Provide the (x, y) coordinate of the cell's center where the given text is located.  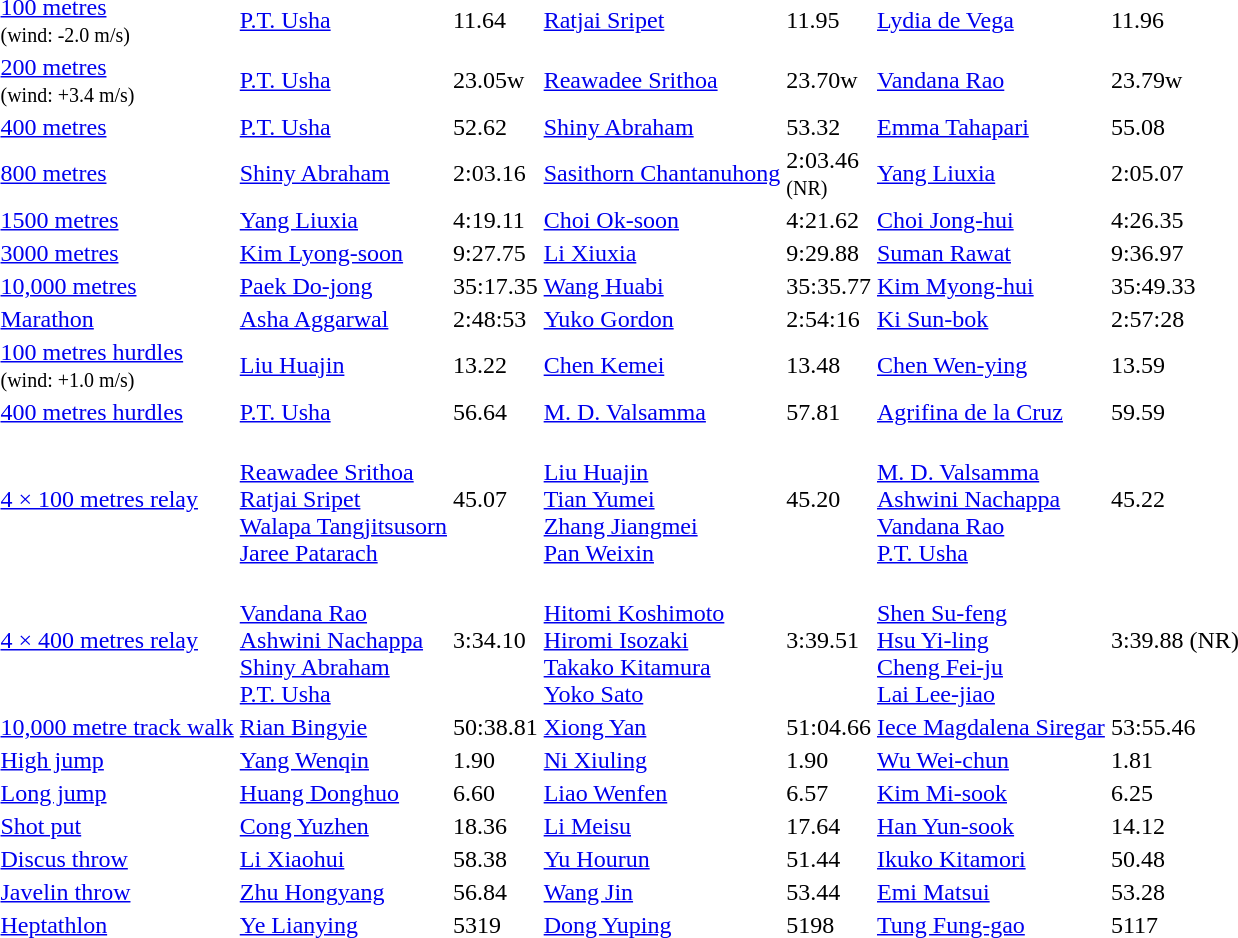
18.36 (495, 826)
51:04.66 (829, 727)
13.48 (829, 366)
56.64 (495, 412)
Li Meisu (662, 826)
Huang Donghuo (343, 793)
Chen Kemei (662, 366)
6.60 (495, 793)
58.38 (495, 859)
35:35.77 (829, 286)
Liao Wenfen (662, 793)
9:29.88 (829, 253)
Choi Jong-hui (990, 220)
13.22 (495, 366)
Li Xiaohui (343, 859)
53.44 (829, 892)
Yuko Gordon (662, 319)
2:54:16 (829, 319)
17.64 (829, 826)
Wu Wei-chun (990, 760)
Yang Wenqin (343, 760)
3:39.51 (829, 640)
53.32 (829, 127)
Zhu Hongyang (343, 892)
Emi Matsui (990, 892)
Ni Xiuling (662, 760)
Shen Su-fengHsu Yi-lingCheng Fei-juLai Lee-jiao (990, 640)
2:48:53 (495, 319)
50:38.81 (495, 727)
Choi Ok-soon (662, 220)
Asha Aggarwal (343, 319)
45.07 (495, 499)
52.62 (495, 127)
Wang Jin (662, 892)
Kim Mi-sook (990, 793)
6.57 (829, 793)
Reawadee SrithoaRatjai SripetWalapa TangjitsusornJaree Patarach (343, 499)
Cong Yuzhen (343, 826)
Kim Myong-hui (990, 286)
Kim Lyong-soon (343, 253)
Liu Huajin (343, 366)
Suman Rawat (990, 253)
2:03.16 (495, 174)
Han Yun-sook (990, 826)
Rian Bingyie (343, 727)
3:34.10 (495, 640)
57.81 (829, 412)
M. D. ValsammaAshwini NachappaVandana RaoP.T. Usha (990, 499)
Reawadee Srithoa (662, 80)
Ikuko Kitamori (990, 859)
56.84 (495, 892)
Liu HuajinTian YumeiZhang JiangmeiPan Weixin (662, 499)
Wang Huabi (662, 286)
Xiong Yan (662, 727)
2:03.46 (NR) (829, 174)
23.70w (829, 80)
Vandana RaoAshwini NachappaShiny AbrahamP.T. Usha (343, 640)
35:17.35 (495, 286)
Agrifina de la Cruz (990, 412)
Paek Do-jong (343, 286)
M. D. Valsamma (662, 412)
Hitomi KoshimotoHiromi IsozakiTakako KitamuraYoko Sato (662, 640)
4:19.11 (495, 220)
Vandana Rao (990, 80)
Chen Wen-ying (990, 366)
51.44 (829, 859)
4:21.62 (829, 220)
9:27.75 (495, 253)
45.20 (829, 499)
Sasithorn Chantanuhong (662, 174)
Ki Sun-bok (990, 319)
Iece Magdalena Siregar (990, 727)
23.05w (495, 80)
Li Xiuxia (662, 253)
Yu Hourun (662, 859)
Emma Tahapari (990, 127)
